Identify which cell holds the provided text, then report its [x, y] central coordinate. 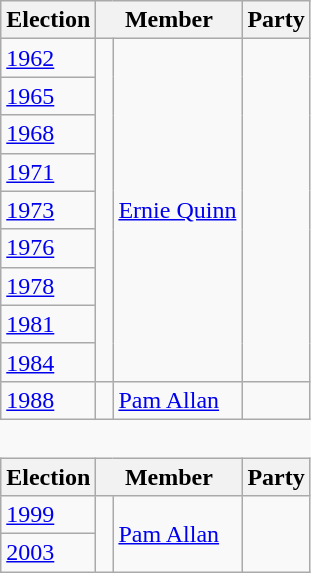
Ernie Quinn [178, 210]
1973 [48, 210]
1962 [48, 58]
1978 [48, 286]
1976 [48, 248]
1968 [48, 134]
1988 [48, 400]
1984 [48, 362]
1965 [48, 96]
1981 [48, 324]
1999 [48, 515]
1971 [48, 172]
2003 [48, 553]
